Return the [x, y] coordinate for the center point of the cell that contains the specified text.  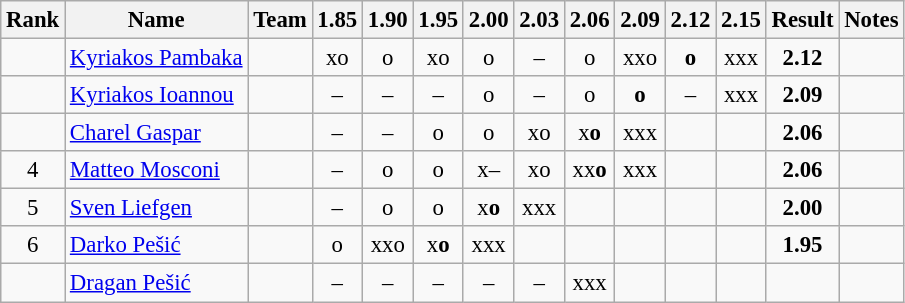
6 [33, 245]
x– [488, 170]
1.90 [388, 20]
2.03 [539, 20]
Darko Pešić [156, 245]
Kyriakos Pambaka [156, 58]
Matteo Mosconi [156, 170]
Rank [33, 20]
4 [33, 170]
Charel Gaspar [156, 133]
Name [156, 20]
Result [802, 20]
Kyriakos Ioannou [156, 95]
Notes [872, 20]
5 [33, 208]
Dragan Pešić [156, 283]
2.15 [741, 20]
1.85 [337, 20]
Team [280, 20]
Sven Liefgen [156, 208]
